Determine the (x, y) coordinate at the center of the cell enclosing the given text.  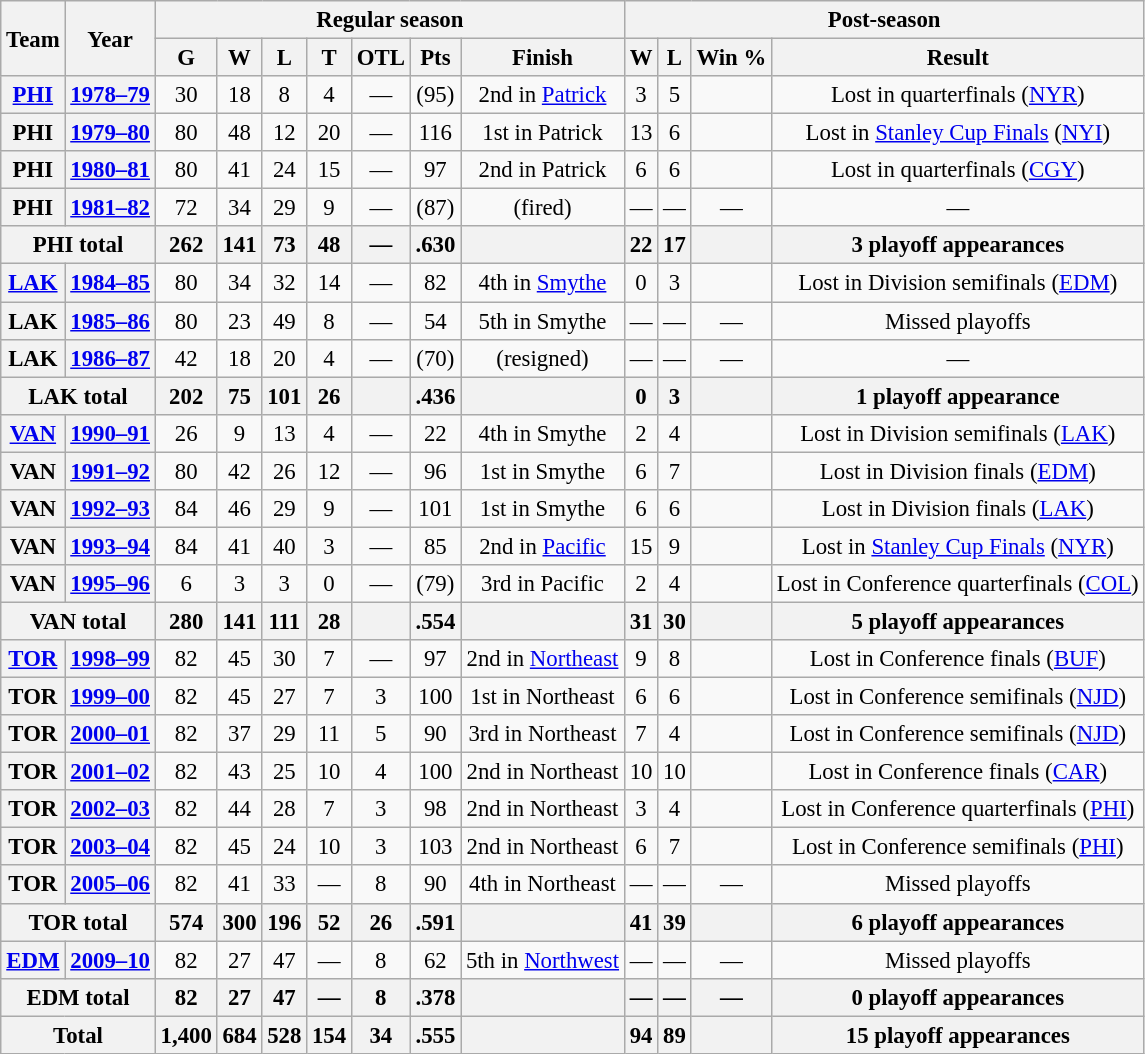
0 playoff appearances (958, 997)
25 (284, 772)
52 (330, 922)
111 (284, 621)
Win % (731, 58)
3 playoff appearances (958, 245)
2nd in Pacific (543, 546)
40 (284, 546)
23 (240, 321)
39 (674, 922)
1st in Patrick (543, 133)
37 (240, 734)
(79) (435, 584)
3rd in Northeast (543, 734)
VAN total (78, 621)
11 (330, 734)
2005–06 (110, 885)
Lost in Stanley Cup Finals (NYI) (958, 133)
1986–87 (110, 358)
43 (240, 772)
31 (640, 621)
528 (284, 1035)
54 (435, 321)
Lost in Stanley Cup Finals (NYR) (958, 546)
Lost in Division semifinals (EDM) (958, 283)
1992–93 (110, 509)
(resigned) (543, 358)
1st in Northeast (543, 697)
73 (284, 245)
Team (33, 38)
EDM total (78, 997)
5 playoff appearances (958, 621)
4th in Northeast (543, 885)
1991–92 (110, 471)
Result (958, 58)
.554 (435, 621)
PHI total (78, 245)
116 (435, 133)
49 (284, 321)
Finish (543, 58)
262 (186, 245)
85 (435, 546)
75 (240, 396)
32 (284, 283)
3rd in Pacific (543, 584)
1999–00 (110, 697)
(87) (435, 208)
1978–79 (110, 95)
1979–80 (110, 133)
Pts (435, 58)
1990–91 (110, 433)
LAK total (78, 396)
5th in Northwest (543, 960)
62 (435, 960)
.555 (435, 1035)
.630 (435, 245)
96 (435, 471)
1998–99 (110, 659)
2002–03 (110, 809)
154 (330, 1035)
574 (186, 922)
Lost in Division semifinals (LAK) (958, 433)
1995–96 (110, 584)
.436 (435, 396)
.591 (435, 922)
Lost in Conference quarterfinals (PHI) (958, 809)
196 (284, 922)
Lost in Conference quarterfinals (COL) (958, 584)
Lost in Conference semifinals (PHI) (958, 847)
G (186, 58)
OTL (380, 58)
Lost in Division finals (EDM) (958, 471)
1981–82 (110, 208)
44 (240, 809)
89 (674, 1035)
1980–81 (110, 170)
5th in Smythe (543, 321)
2001–02 (110, 772)
EDM (33, 960)
6 playoff appearances (958, 922)
300 (240, 922)
Regular season (390, 20)
Year (110, 38)
Lost in quarterfinals (NYR) (958, 95)
Lost in Division finals (LAK) (958, 509)
(70) (435, 358)
Total (78, 1035)
1 playoff appearance (958, 396)
2009–10 (110, 960)
17 (674, 245)
1985–86 (110, 321)
1984–85 (110, 283)
1,400 (186, 1035)
33 (284, 885)
14 (330, 283)
684 (240, 1035)
(95) (435, 95)
Lost in quarterfinals (CGY) (958, 170)
103 (435, 847)
Lost in Conference finals (BUF) (958, 659)
Lost in Conference finals (CAR) (958, 772)
T (330, 58)
46 (240, 509)
280 (186, 621)
.378 (435, 997)
202 (186, 396)
Post-season (884, 20)
15 playoff appearances (958, 1035)
(fired) (543, 208)
2000–01 (110, 734)
1993–94 (110, 546)
72 (186, 208)
98 (435, 809)
2003–04 (110, 847)
TOR total (78, 922)
94 (640, 1035)
